Locate the cell with the specified text and output its (X, Y) center coordinate. 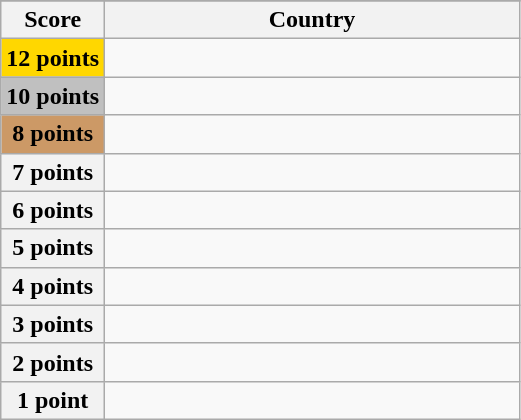
10 points (53, 96)
8 points (53, 134)
3 points (53, 324)
5 points (53, 248)
2 points (53, 362)
Country (312, 20)
6 points (53, 210)
12 points (53, 58)
4 points (53, 286)
1 point (53, 400)
Score (53, 20)
7 points (53, 172)
